Identify which cell holds the provided text, then report its (x, y) central coordinate. 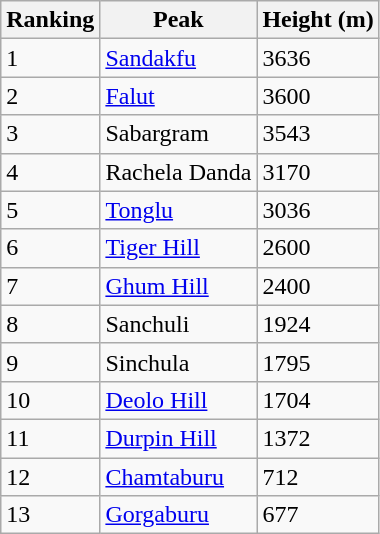
12 (50, 477)
1372 (318, 438)
2600 (318, 248)
Ghum Hill (178, 286)
5 (50, 210)
11 (50, 438)
Sandakfu (178, 58)
3600 (318, 96)
Tiger Hill (178, 248)
677 (318, 515)
Rachela Danda (178, 172)
Sanchuli (178, 324)
1924 (318, 324)
9 (50, 362)
Sinchula (178, 362)
1795 (318, 362)
Deolo Hill (178, 400)
712 (318, 477)
10 (50, 400)
3036 (318, 210)
3636 (318, 58)
6 (50, 248)
Sabargram (178, 134)
1704 (318, 400)
Peak (178, 20)
2400 (318, 286)
Chamtaburu (178, 477)
7 (50, 286)
Gorgaburu (178, 515)
Tonglu (178, 210)
3170 (318, 172)
1 (50, 58)
4 (50, 172)
3543 (318, 134)
Durpin Hill (178, 438)
3 (50, 134)
2 (50, 96)
8 (50, 324)
13 (50, 515)
Falut (178, 96)
Ranking (50, 20)
Height (m) (318, 20)
